Detect which cell encompasses the target text, then output its [X, Y] center coordinate. 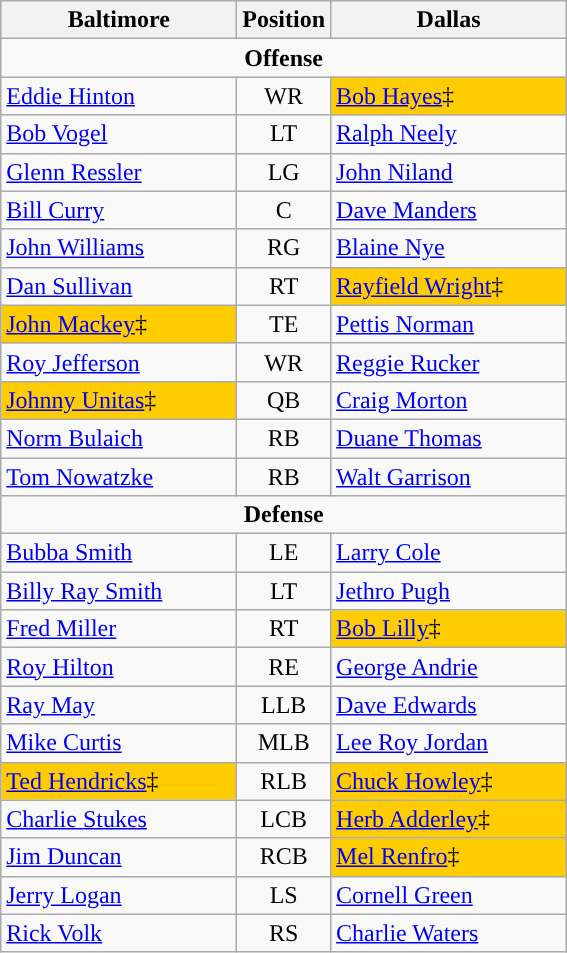
Mike Curtis [119, 743]
Bob Hayes‡ [449, 96]
QB [284, 400]
Herb Adderley‡ [449, 819]
Norm Bulaich [119, 438]
Craig Morton [449, 400]
Johnny Unitas‡ [119, 400]
Rayfield Wright‡ [449, 286]
Dave Edwards [449, 705]
LLB [284, 705]
Blaine Nye [449, 248]
John Williams [119, 248]
Walt Garrison [449, 477]
LCB [284, 819]
C [284, 210]
Mel Renfro‡ [449, 857]
Roy Jefferson [119, 362]
Dave Manders [449, 210]
Lee Roy Jordan [449, 743]
Cornell Green [449, 895]
Jethro Pugh [449, 591]
Dan Sullivan [119, 286]
RCB [284, 857]
Ralph Neely [449, 134]
Bubba Smith [119, 553]
Duane Thomas [449, 438]
Ted Hendricks‡ [119, 781]
Roy Hilton [119, 667]
RS [284, 933]
Pettis Norman [449, 324]
John Niland [449, 172]
Eddie Hinton [119, 96]
George Andrie [449, 667]
Bob Vogel [119, 134]
Jerry Logan [119, 895]
Position [284, 20]
RLB [284, 781]
Bill Curry [119, 210]
MLB [284, 743]
LS [284, 895]
Bob Lilly‡ [449, 629]
Ray May [119, 705]
Jim Duncan [119, 857]
John Mackey‡ [119, 324]
Reggie Rucker [449, 362]
Rick Volk [119, 933]
LE [284, 553]
Dallas [449, 20]
Fred Miller [119, 629]
LG [284, 172]
Charlie Waters [449, 933]
RE [284, 667]
Tom Nowatzke [119, 477]
RG [284, 248]
Offense [284, 58]
Chuck Howley‡ [449, 781]
Defense [284, 515]
TE [284, 324]
Billy Ray Smith [119, 591]
Charlie Stukes [119, 819]
Baltimore [119, 20]
Glenn Ressler [119, 172]
Larry Cole [449, 553]
